Identify which cell holds the provided text, then report its (x, y) central coordinate. 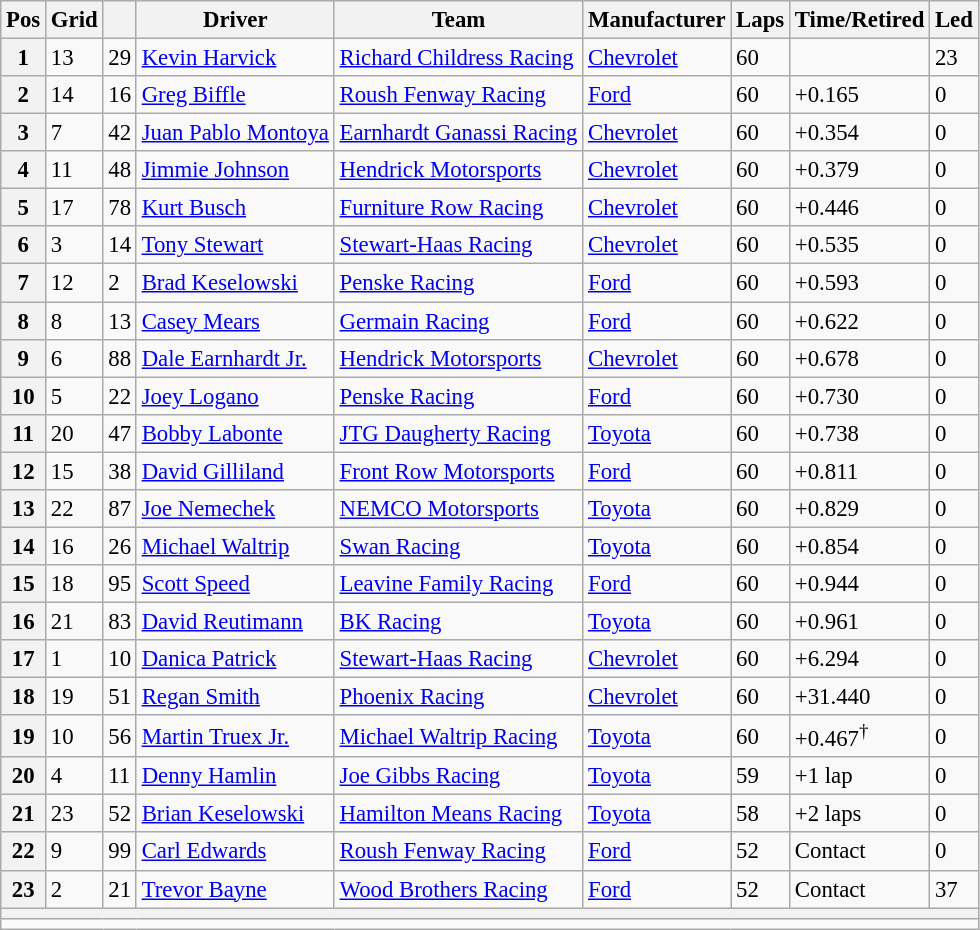
Casey Mears (235, 321)
+0.535 (860, 245)
Grid (74, 20)
+31.440 (860, 697)
+0.467† (860, 736)
Tony Stewart (235, 245)
+6.294 (860, 659)
+0.446 (860, 208)
Trevor Bayne (235, 889)
Dale Earnhardt Jr. (235, 358)
Furniture Row Racing (458, 208)
Manufacturer (657, 20)
48 (120, 170)
Time/Retired (860, 20)
Wood Brothers Racing (458, 889)
+0.593 (860, 283)
47 (120, 433)
87 (120, 509)
Scott Speed (235, 584)
+0.730 (860, 396)
JTG Daugherty Racing (458, 433)
Carl Edwards (235, 852)
Swan Racing (458, 546)
Phoenix Racing (458, 697)
Brian Keselowski (235, 814)
Richard Childress Racing (458, 58)
59 (760, 776)
78 (120, 208)
Danica Patrick (235, 659)
Kurt Busch (235, 208)
95 (120, 584)
Denny Hamlin (235, 776)
Leavine Family Racing (458, 584)
Bobby Labonte (235, 433)
+0.944 (860, 584)
BK Racing (458, 621)
+0.829 (860, 509)
Michael Waltrip (235, 546)
88 (120, 358)
Pos (24, 20)
Joey Logano (235, 396)
+0.354 (860, 133)
29 (120, 58)
+0.379 (860, 170)
+0.165 (860, 95)
Greg Biffle (235, 95)
+2 laps (860, 814)
+0.622 (860, 321)
58 (760, 814)
Germain Racing (458, 321)
Juan Pablo Montoya (235, 133)
+0.961 (860, 621)
+0.854 (860, 546)
Driver (235, 20)
Joe Nemechek (235, 509)
Laps (760, 20)
Kevin Harvick (235, 58)
Front Row Motorsports (458, 471)
Led (954, 20)
83 (120, 621)
38 (120, 471)
Regan Smith (235, 697)
42 (120, 133)
99 (120, 852)
Jimmie Johnson (235, 170)
Earnhardt Ganassi Racing (458, 133)
26 (120, 546)
51 (120, 697)
56 (120, 736)
Hamilton Means Racing (458, 814)
Team (458, 20)
+1 lap (860, 776)
+0.678 (860, 358)
David Reutimann (235, 621)
Michael Waltrip Racing (458, 736)
Brad Keselowski (235, 283)
Martin Truex Jr. (235, 736)
NEMCO Motorsports (458, 509)
David Gilliland (235, 471)
+0.738 (860, 433)
Joe Gibbs Racing (458, 776)
37 (954, 889)
+0.811 (860, 471)
